Return [X, Y] of the center of cell containing provided text 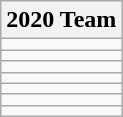
2020 Team [62, 20]
